From the cell containing the given text, extract its center point as (x, y) coordinate. 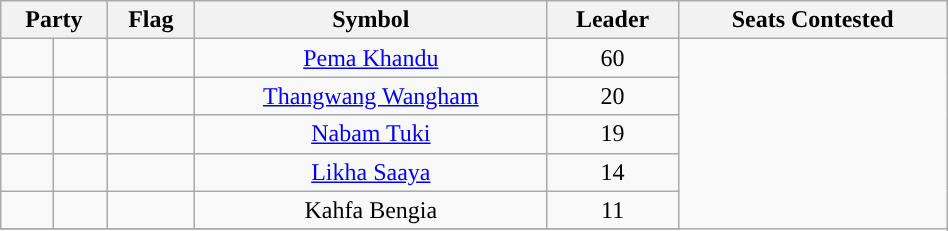
Kahfa Bengia (371, 210)
14 (612, 172)
Symbol (371, 20)
Likha Saaya (371, 172)
20 (612, 96)
Pema Khandu (371, 58)
Nabam Tuki (371, 134)
Party (54, 20)
Leader (612, 20)
11 (612, 210)
Flag (151, 20)
60 (612, 58)
Seats Contested (812, 20)
19 (612, 134)
Thangwang Wangham (371, 96)
